Provide the (x, y) coordinate of the cell's center where the given text is located.  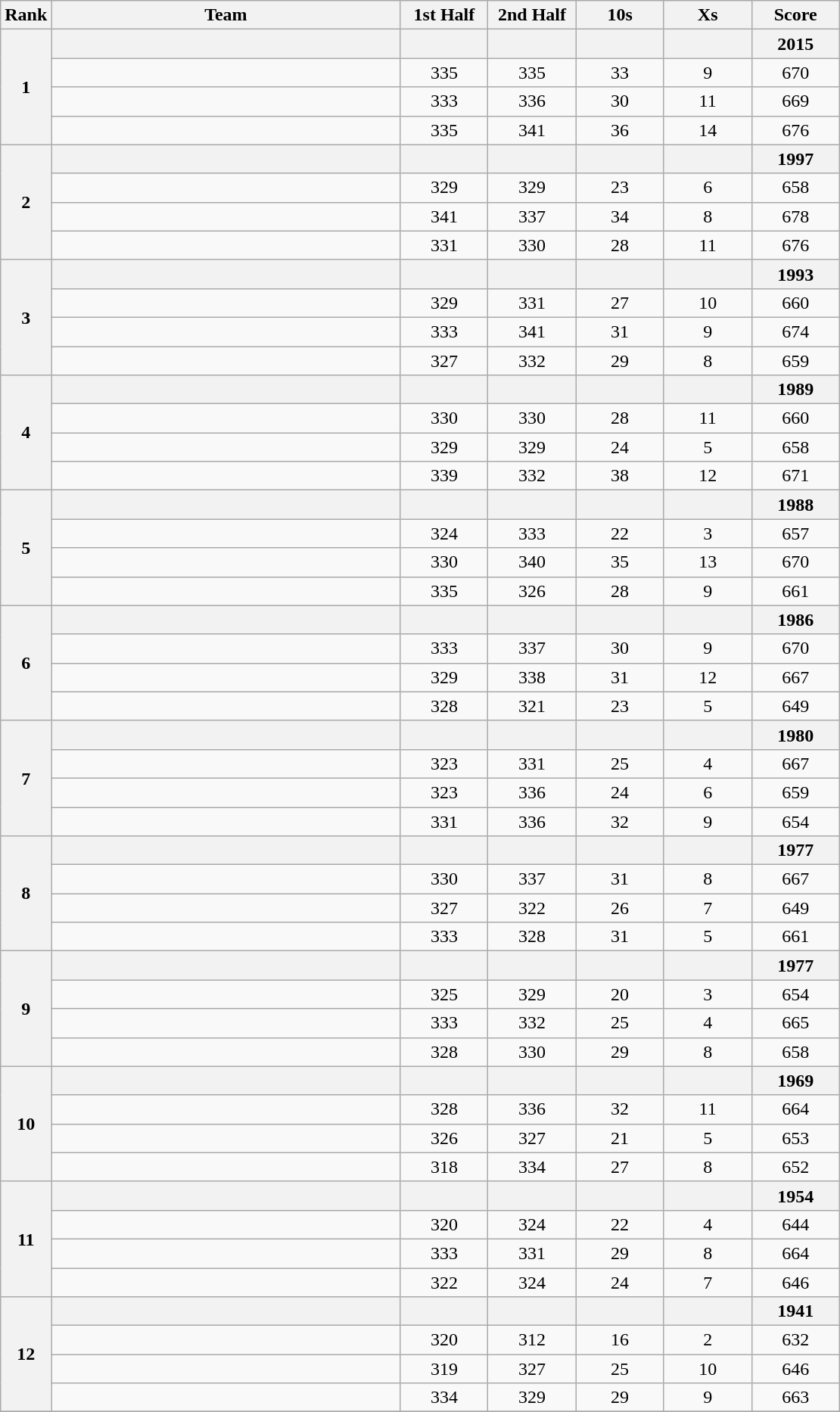
36 (620, 130)
339 (444, 476)
321 (532, 706)
1988 (795, 505)
Rank (26, 15)
Xs (708, 15)
13 (708, 562)
16 (620, 1340)
674 (795, 331)
1993 (795, 274)
Team (226, 15)
312 (532, 1340)
1997 (795, 159)
318 (444, 1167)
1969 (795, 1081)
20 (620, 994)
10s (620, 15)
1986 (795, 620)
26 (620, 908)
Score (795, 15)
14 (708, 130)
2015 (795, 44)
1 (26, 87)
1st Half (444, 15)
632 (795, 1340)
665 (795, 1023)
657 (795, 533)
671 (795, 476)
21 (620, 1138)
33 (620, 73)
34 (620, 216)
338 (532, 677)
38 (620, 476)
319 (444, 1369)
644 (795, 1224)
678 (795, 216)
652 (795, 1167)
653 (795, 1138)
35 (620, 562)
340 (532, 562)
669 (795, 101)
2nd Half (532, 15)
1941 (795, 1311)
663 (795, 1398)
1954 (795, 1196)
325 (444, 994)
1980 (795, 735)
1989 (795, 390)
